Pinpoint the cell where the given text exists, returning its (x, y) midpoint coordinate. 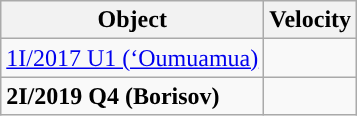
1I/2017 U1 (ʻOumuamua) (132, 58)
Velocity (310, 20)
Object (132, 20)
2I/2019 Q4 (Borisov) (132, 96)
